Locate the cell with the specified text and output its [X, Y] center coordinate. 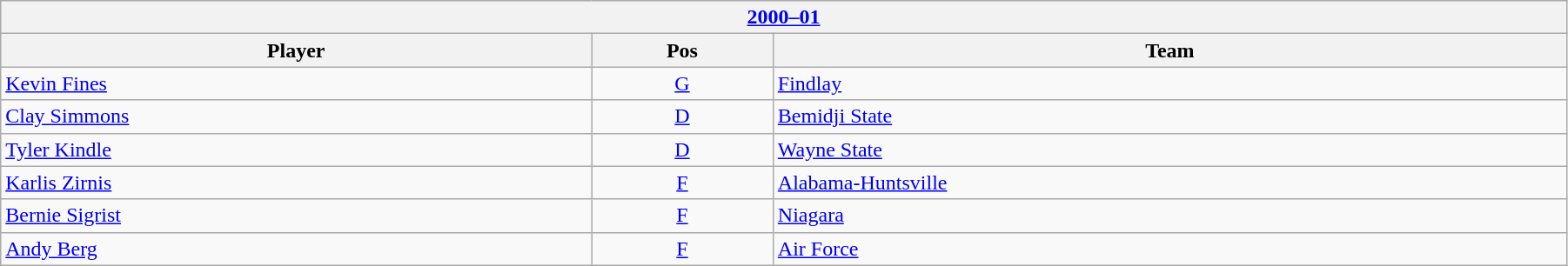
Tyler Kindle [296, 150]
G [682, 83]
Wayne State [1169, 150]
Bernie Sigrist [296, 216]
2000–01 [784, 17]
Player [296, 50]
Findlay [1169, 83]
Pos [682, 50]
Alabama-Huntsville [1169, 183]
Team [1169, 50]
Bemidji State [1169, 116]
Niagara [1169, 216]
Air Force [1169, 249]
Karlis Zirnis [296, 183]
Kevin Fines [296, 83]
Andy Berg [296, 249]
Clay Simmons [296, 116]
